Identify which cell holds the provided text, then report its [x, y] central coordinate. 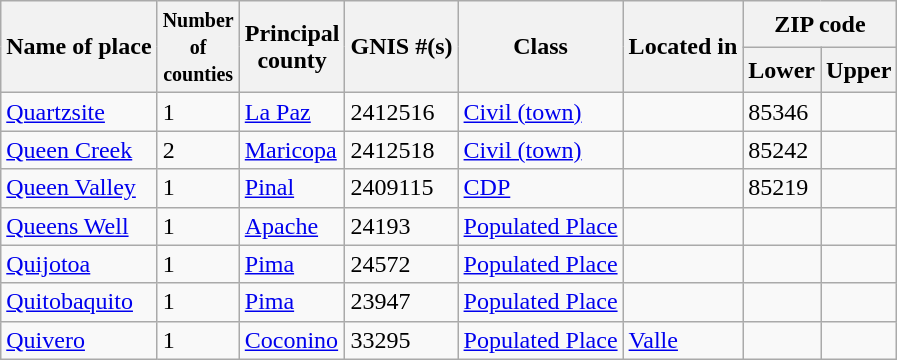
Quitobaquito [79, 302]
2412516 [402, 112]
ZIP code [820, 24]
Located in [683, 47]
Valle [683, 340]
Number ofcounties [198, 47]
24572 [402, 264]
Quijotoa [79, 264]
Class [540, 47]
Quivero [79, 340]
CDP [540, 188]
24193 [402, 226]
Principal county [292, 47]
23947 [402, 302]
Upper [859, 70]
2 [198, 150]
85242 [782, 150]
Pinal [292, 188]
33295 [402, 340]
Queen Valley [79, 188]
Lower [782, 70]
GNIS #(s) [402, 47]
85346 [782, 112]
85219 [782, 188]
La Paz [292, 112]
2409115 [402, 188]
Quartzsite [79, 112]
Queen Creek [79, 150]
Coconino [292, 340]
Apache [292, 226]
Maricopa [292, 150]
2412518 [402, 150]
Name of place [79, 47]
Queens Well [79, 226]
